Find where the given text appears and provide that cell's center as (x, y) coordinate. 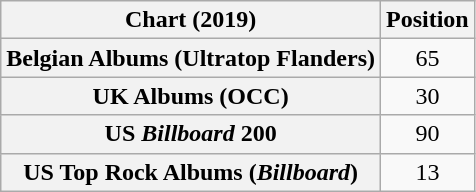
US Top Rock Albums (Billboard) (191, 172)
Belgian Albums (Ultratop Flanders) (191, 58)
90 (428, 134)
UK Albums (OCC) (191, 96)
Chart (2019) (191, 20)
Position (428, 20)
65 (428, 58)
US Billboard 200 (191, 134)
13 (428, 172)
30 (428, 96)
